Locate the cell with the specified text and output its (X, Y) center coordinate. 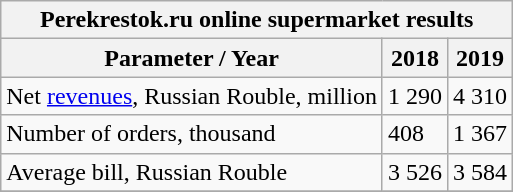
3 584 (480, 172)
2018 (414, 58)
1 290 (414, 96)
3 526 (414, 172)
Average bill, Russian Rouble (192, 172)
408 (414, 134)
Perekrestok.ru online supermarket results (257, 20)
Parameter / Year (192, 58)
1 367 (480, 134)
4 310 (480, 96)
2019 (480, 58)
Number of orders, thousand (192, 134)
Net revenues, Russian Rouble, million (192, 96)
